Return the (x, y) coordinate for the center point of the cell that contains the specified text.  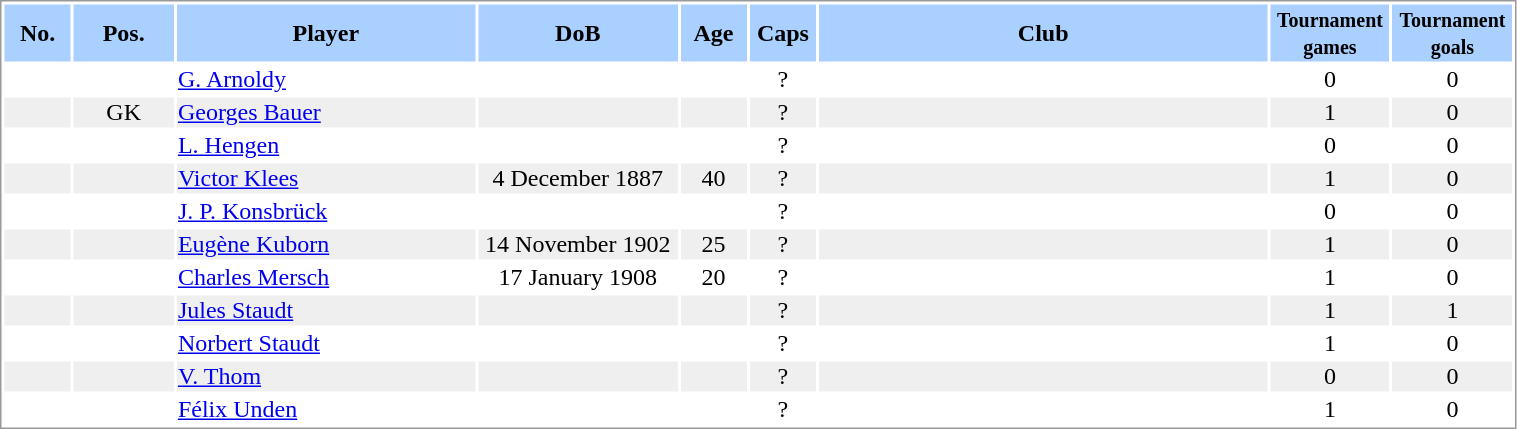
14 November 1902 (578, 245)
Eugène Kuborn (326, 245)
G. Arnoldy (326, 79)
Tournamentgoals (1453, 32)
Félix Unden (326, 409)
V. Thom (326, 377)
Norbert Staudt (326, 343)
40 (713, 179)
Georges Bauer (326, 113)
Pos. (124, 32)
25 (713, 245)
4 December 1887 (578, 179)
J. P. Konsbrück (326, 211)
Player (326, 32)
Charles Mersch (326, 277)
GK (124, 113)
Jules Staudt (326, 311)
Caps (783, 32)
DoB (578, 32)
Victor Klees (326, 179)
17 January 1908 (578, 277)
Club (1043, 32)
Tournamentgames (1330, 32)
Age (713, 32)
No. (37, 32)
L. Hengen (326, 145)
20 (713, 277)
